Pinpoint the cell where the given text exists, returning its [X, Y] midpoint coordinate. 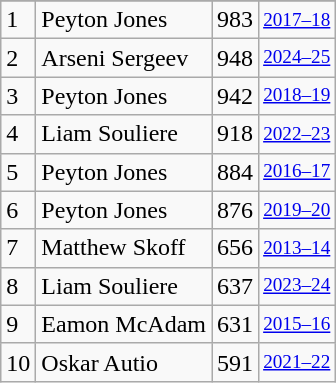
942 [236, 96]
10 [18, 362]
591 [236, 362]
656 [236, 248]
Eamon McAdam [124, 324]
2022–23 [297, 134]
918 [236, 134]
637 [236, 286]
2013–14 [297, 248]
2016–17 [297, 172]
2021–22 [297, 362]
Oskar Autio [124, 362]
8 [18, 286]
Arseni Sergeev [124, 58]
2017–18 [297, 20]
631 [236, 324]
2023–24 [297, 286]
4 [18, 134]
2015–16 [297, 324]
948 [236, 58]
983 [236, 20]
Matthew Skoff [124, 248]
2018–19 [297, 96]
1 [18, 20]
3 [18, 96]
2024–25 [297, 58]
876 [236, 210]
9 [18, 324]
5 [18, 172]
2019–20 [297, 210]
6 [18, 210]
7 [18, 248]
884 [236, 172]
2 [18, 58]
